Return the [x, y] coordinate for the center point of the cell that contains the specified text.  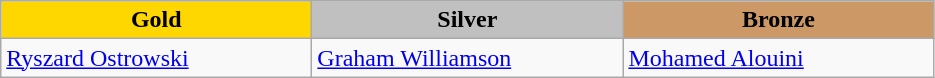
Silver [468, 20]
Graham Williamson [468, 58]
Gold [156, 20]
Ryszard Ostrowski [156, 58]
Bronze [778, 20]
Mohamed Alouini [778, 58]
